Return [x, y] of the center of cell containing provided text 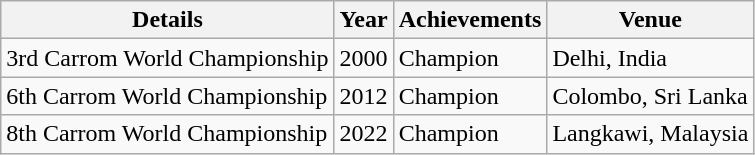
2012 [364, 96]
Venue [650, 20]
2022 [364, 134]
3rd Carrom World Championship [168, 58]
Langkawi, Malaysia [650, 134]
Year [364, 20]
6th Carrom World Championship [168, 96]
Colombo, Sri Lanka [650, 96]
2000 [364, 58]
8th Carrom World Championship [168, 134]
Delhi, India [650, 58]
Details [168, 20]
Achievements [470, 20]
